Identify which cell holds the provided text, then report its [x, y] central coordinate. 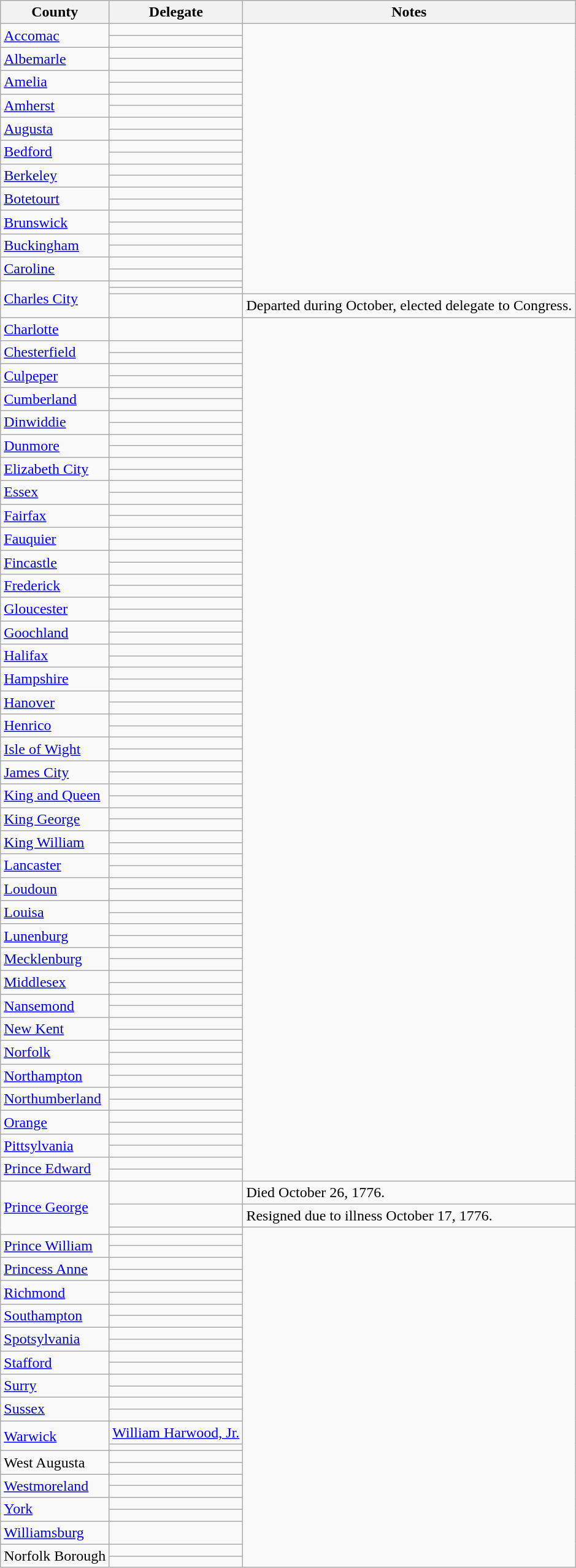
Charles City [55, 299]
Amherst [55, 105]
Notes [409, 12]
Chesterfield [55, 352]
Fairfax [55, 516]
Caroline [55, 268]
County [55, 12]
Northampton [55, 1076]
Essex [55, 492]
Orange [55, 1122]
Departed during October, elected delegate to Congress. [409, 306]
Resigned due to illness October 17, 1776. [409, 1216]
Isle of Wight [55, 749]
Surry [55, 1386]
Stafford [55, 1363]
Westmoreland [55, 1486]
Died October 26, 1776. [409, 1192]
Warwick [55, 1436]
Frederick [55, 585]
Cumberland [55, 399]
Middlesex [55, 982]
Berkeley [55, 175]
Dunmore [55, 446]
York [55, 1509]
New Kent [55, 1029]
Fincastle [55, 562]
West Augusta [55, 1463]
Augusta [55, 129]
Prince Edward [55, 1169]
Nansemond [55, 1006]
Spotsylvania [55, 1339]
Mecklenburg [55, 959]
Williamsburg [55, 1532]
Loudoun [55, 889]
Hampshire [55, 679]
Halifax [55, 656]
Lunenburg [55, 935]
Norfolk Borough [55, 1556]
Accomac [55, 36]
Bedford [55, 152]
Prince George [55, 1208]
Hanover [55, 702]
Fauquier [55, 539]
Goochland [55, 632]
Albemarle [55, 59]
Charlotte [55, 329]
Pittsylvania [55, 1146]
King William [55, 842]
Prince William [55, 1246]
King George [55, 819]
Louisa [55, 912]
William Harwood, Jr. [176, 1433]
Southampton [55, 1315]
Lancaster [55, 866]
Dinwiddie [55, 422]
Northumberland [55, 1099]
Amelia [55, 82]
Gloucester [55, 609]
Brunswick [55, 222]
Princess Anne [55, 1269]
Sussex [55, 1409]
Elizabeth City [55, 469]
Richmond [55, 1292]
Delegate [176, 12]
King and Queen [55, 796]
Buckingham [55, 245]
James City [55, 772]
Botetourt [55, 199]
Norfolk [55, 1052]
Henrico [55, 726]
Culpeper [55, 376]
